Return (X, Y) of the center of cell containing provided text 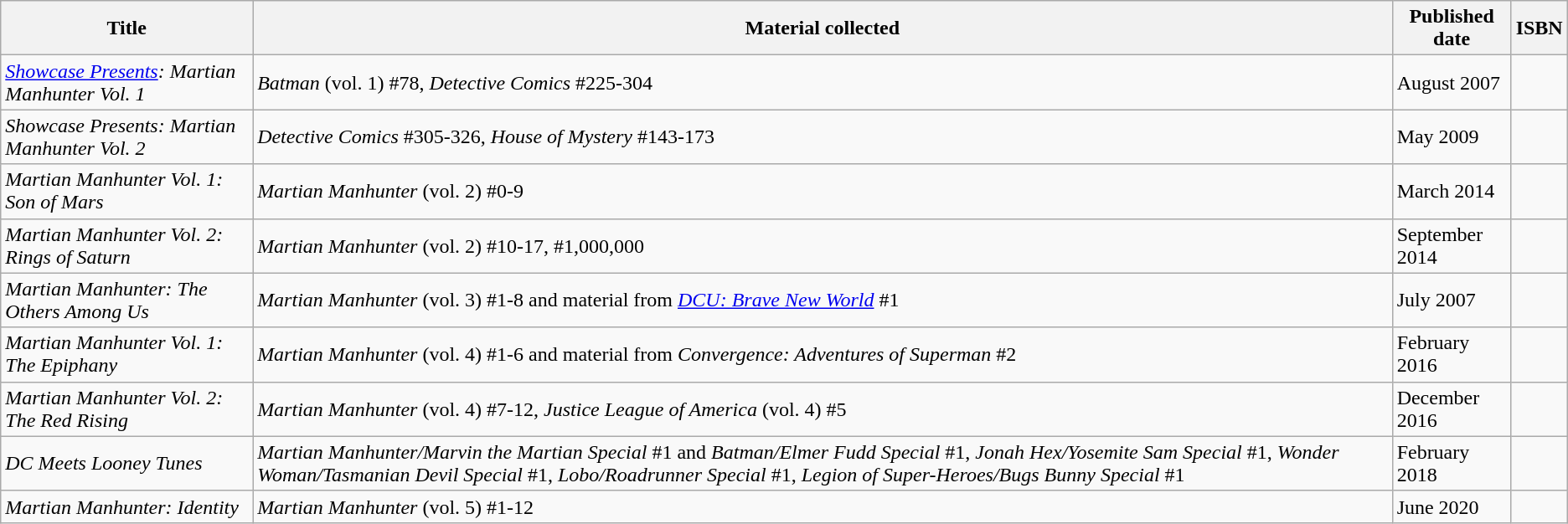
DC Meets Looney Tunes (127, 464)
July 2007 (1452, 300)
ISBN (1540, 28)
December 2016 (1452, 408)
June 2020 (1452, 506)
Martian Manhunter: Identity (127, 506)
Material collected (823, 28)
Martian Manhunter (vol. 3) #1-8 and material from DCU: Brave New World #1 (823, 300)
February 2016 (1452, 355)
Showcase Presents: Martian Manhunter Vol. 2 (127, 137)
March 2014 (1452, 191)
Batman (vol. 1) #78, Detective Comics #225-304 (823, 82)
February 2018 (1452, 464)
Martian Manhunter Vol. 1: The Epiphany (127, 355)
May 2009 (1452, 137)
Martian Manhunter Vol. 2: The Red Rising (127, 408)
Martian Manhunter (vol. 2) #0-9 (823, 191)
Martian Manhunter (vol. 4) #7-12, Justice League of America (vol. 4) #5 (823, 408)
September 2014 (1452, 246)
Martian Manhunter (vol. 5) #1-12 (823, 506)
Title (127, 28)
Martian Manhunter Vol. 1: Son of Mars (127, 191)
Detective Comics #305-326, House of Mystery #143-173 (823, 137)
Martian Manhunter Vol. 2: Rings of Saturn (127, 246)
Martian Manhunter: The Others Among Us (127, 300)
August 2007 (1452, 82)
Martian Manhunter (vol. 4) #1-6 and material from Convergence: Adventures of Superman #2 (823, 355)
Martian Manhunter (vol. 2) #10-17, #1,000,000 (823, 246)
Published date (1452, 28)
Showcase Presents: Martian Manhunter Vol. 1 (127, 82)
